Return [x, y] of the center of cell containing provided text 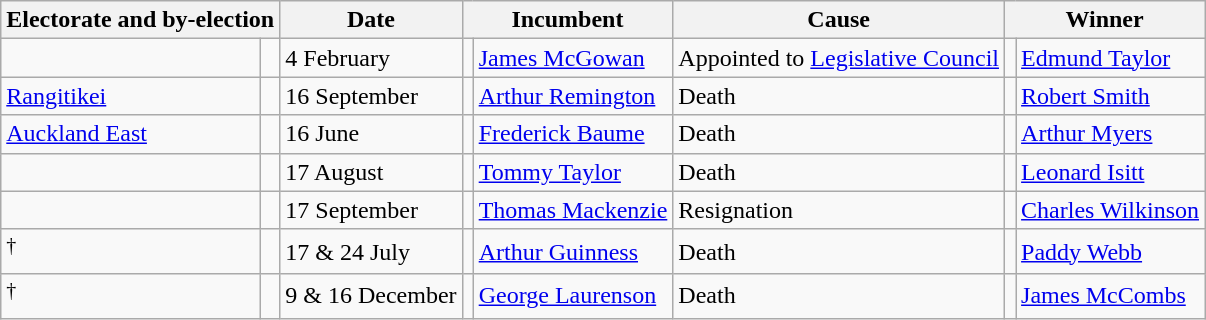
Leonard Isitt [1110, 172]
17 September [371, 210]
Cause [839, 20]
Date [371, 20]
James McCombs [1110, 296]
17 August [371, 172]
17 & 24 July [371, 252]
Auckland East [131, 134]
Incumbent [568, 20]
4 February [371, 58]
Winner [1105, 20]
Arthur Remington [573, 96]
Appointed to Legislative Council [839, 58]
Tommy Taylor [573, 172]
Arthur Guinness [573, 252]
Electorate and by-election [140, 20]
Frederick Baume [573, 134]
Thomas Mackenzie [573, 210]
George Laurenson [573, 296]
Arthur Myers [1110, 134]
16 June [371, 134]
Charles Wilkinson [1110, 210]
Rangitikei [131, 96]
Edmund Taylor [1110, 58]
James McGowan [573, 58]
Resignation [839, 210]
Robert Smith [1110, 96]
Paddy Webb [1110, 252]
16 September [371, 96]
9 & 16 December [371, 296]
